For the text-containing cell, return its midpoint in [x, y] coordinate format. 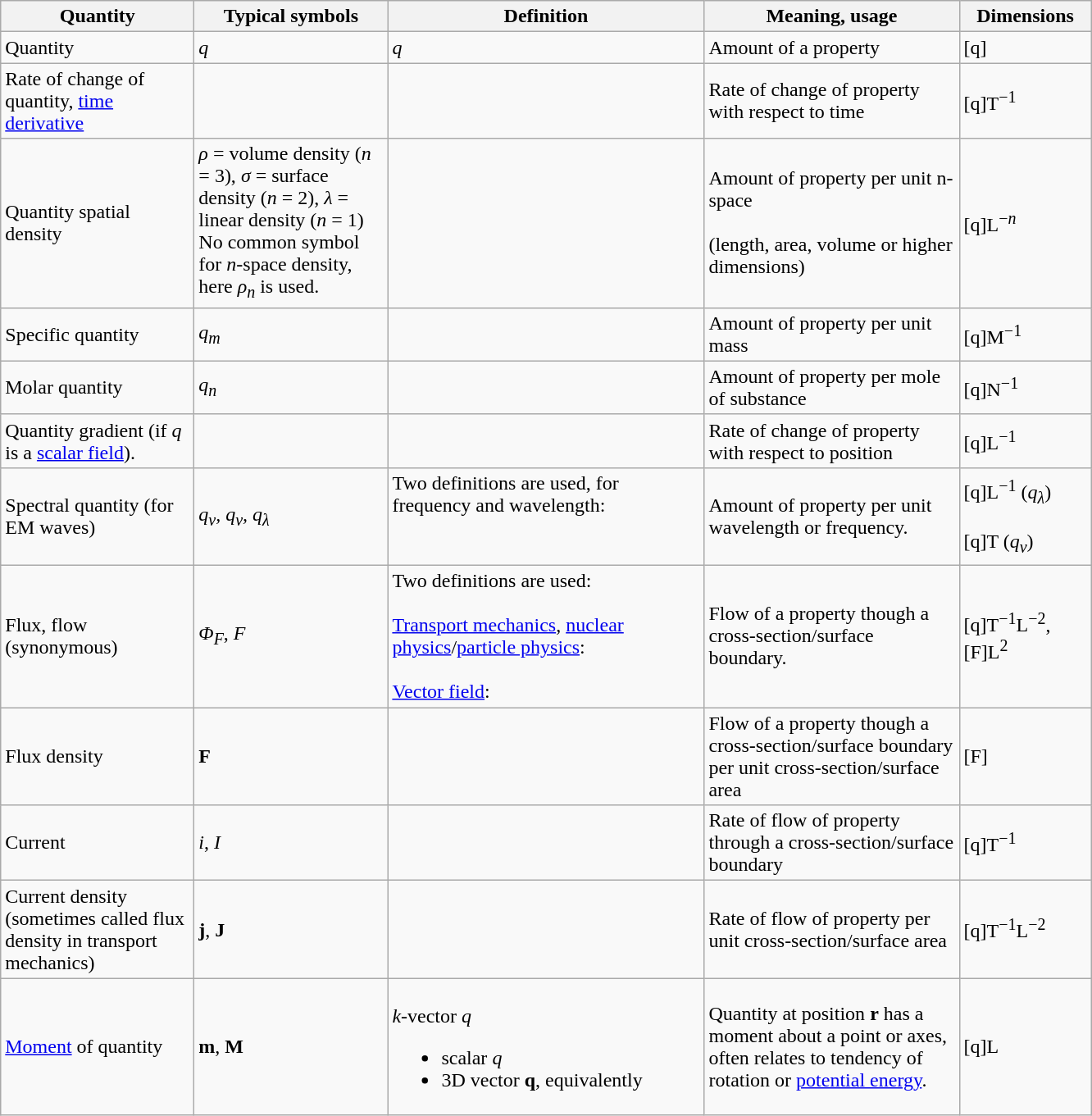
[q]L−1 (qλ)[q]T (qν) [1025, 517]
j, J [291, 930]
Rate of flow of property through a cross-section/surface boundary [831, 843]
m, M [291, 1046]
[q]T−1L−2, [F]L2 [1025, 636]
k-vector qscalar q 3D vector q, equivalently [546, 1046]
[q]L−n [1025, 223]
Flux, flow (synonymous) [98, 636]
Flux density [98, 756]
[q]M−1 [1025, 335]
Meaning, usage [831, 16]
[q]L−1 [1025, 441]
Amount of property per unit wavelength or frequency. [831, 517]
Rate of flow of property per unit cross-section/surface area [831, 930]
i, I [291, 843]
Amount of a property [831, 48]
Two definitions are used, for frequency and wavelength: [546, 517]
qm [291, 335]
ρ = volume density (n = 3), σ = surface density (n = 2), λ = linear density (n = 1)No common symbol for n-space density, here ρn is used. [291, 223]
[q]T−1L−2 [1025, 930]
Rate of change of property with respect to position [831, 441]
[F] [1025, 756]
Molar quantity [98, 387]
[q] [1025, 48]
Typical symbols [291, 16]
Quantity at position r has a moment about a point or axes, often relates to tendency of rotation or potential energy. [831, 1046]
F [291, 756]
Flow of a property though a cross-section/surface boundary per unit cross-section/surface area [831, 756]
Amount of property per mole of substance [831, 387]
Specific quantity [98, 335]
Dimensions [1025, 16]
Definition [546, 16]
Rate of change of quantity, time derivative [98, 101]
Quantity gradient (if q is a scalar field). [98, 441]
[q]N−1 [1025, 387]
Spectral quantity (for EM waves) [98, 517]
qv, qν, qλ [291, 517]
Moment of quantity [98, 1046]
Amount of property per unit n-space (length, area, volume or higher dimensions) [831, 223]
Current density (sometimes called flux density in transport mechanics) [98, 930]
ΦF, F [291, 636]
Amount of property per unit mass [831, 335]
Current [98, 843]
Flow of a property though a cross-section/surface boundary. [831, 636]
qn [291, 387]
[q]L [1025, 1046]
Rate of change of property with respect to time [831, 101]
Two definitions are used:Transport mechanics, nuclear physics/particle physics: Vector field: [546, 636]
Quantity spatial density [98, 223]
